Return [X, Y] of the center of cell containing provided text 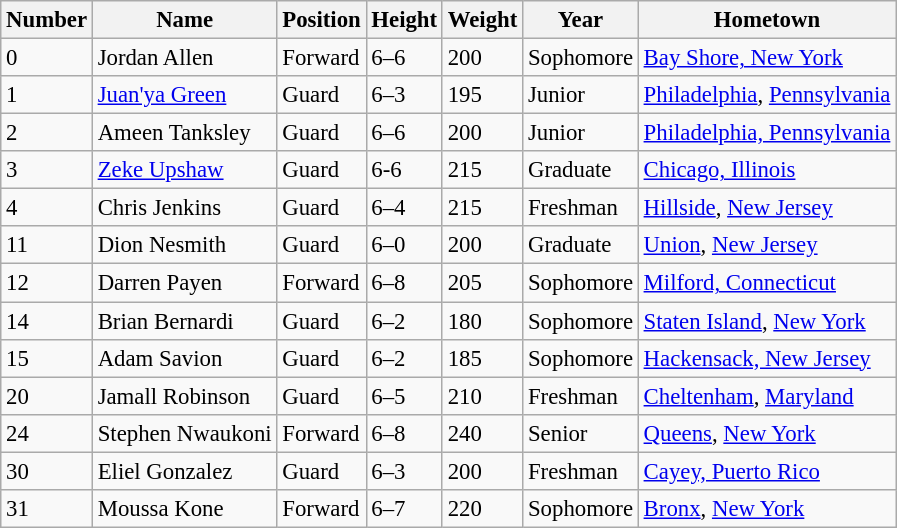
195 [482, 95]
205 [482, 283]
220 [482, 509]
Number [47, 20]
Eliel Gonzalez [184, 471]
Bay Shore, New York [766, 58]
Staten Island, New York [766, 321]
Position [322, 20]
Brian Bernardi [184, 321]
Stephen Nwaukoni [184, 433]
Name [184, 20]
Hillside, New Jersey [766, 208]
31 [47, 509]
Adam Savion [184, 358]
Cayey, Puerto Rico [766, 471]
15 [47, 358]
6-6 [404, 170]
Jordan Allen [184, 58]
210 [482, 396]
Juan'ya Green [184, 95]
6–0 [404, 245]
Milford, Connecticut [766, 283]
Ameen Tanksley [184, 133]
Union, New Jersey [766, 245]
6–5 [404, 396]
14 [47, 321]
Height [404, 20]
20 [47, 396]
185 [482, 358]
0 [47, 58]
Darren Payen [184, 283]
Chicago, Illinois [766, 170]
Cheltenham, Maryland [766, 396]
Senior [581, 433]
Hometown [766, 20]
240 [482, 433]
12 [47, 283]
30 [47, 471]
Moussa Kone [184, 509]
11 [47, 245]
Queens, New York [766, 433]
24 [47, 433]
Zeke Upshaw [184, 170]
1 [47, 95]
Hackensack, New Jersey [766, 358]
Year [581, 20]
Weight [482, 20]
6–4 [404, 208]
Bronx, New York [766, 509]
Jamall Robinson [184, 396]
3 [47, 170]
180 [482, 321]
6–7 [404, 509]
4 [47, 208]
Dion Nesmith [184, 245]
Chris Jenkins [184, 208]
2 [47, 133]
